Identify which cell holds the provided text, then report its (X, Y) central coordinate. 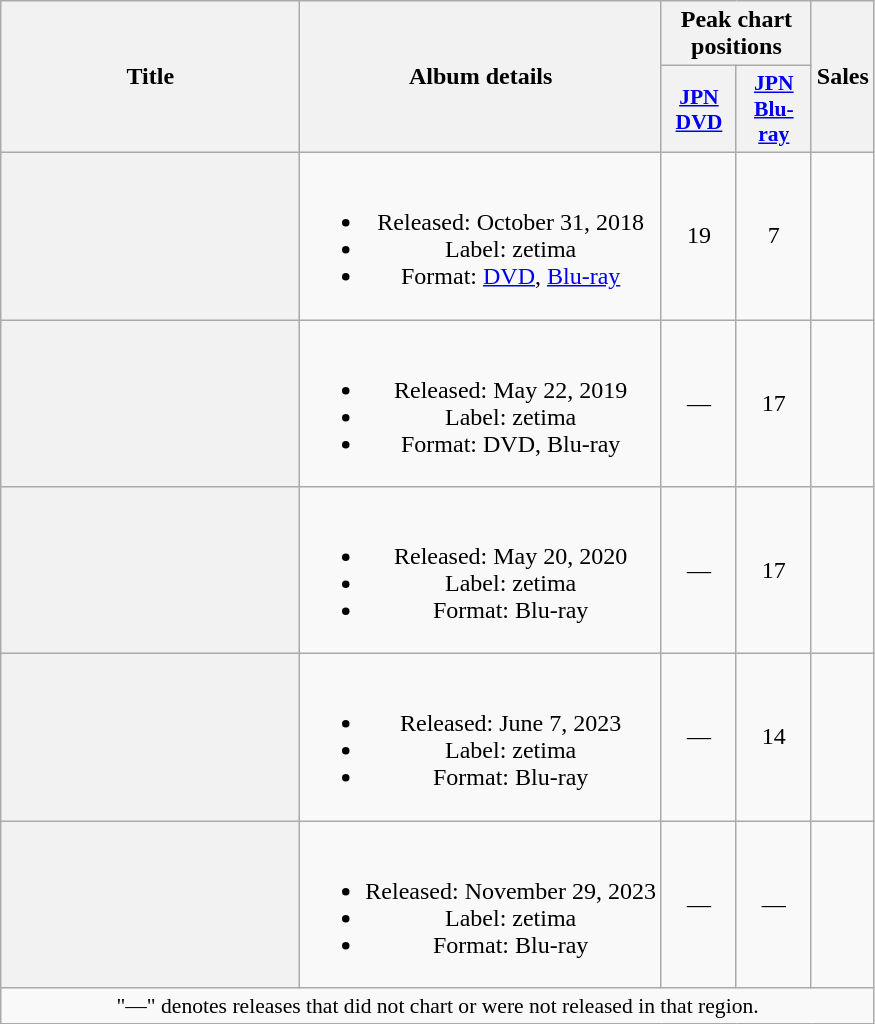
Released: June 7, 2023Label: zetimaFormat: Blu-ray (481, 738)
Released: October 31, 2018Label: zetimaFormat: DVD, Blu-ray (481, 236)
JPN Blu-ray (774, 110)
Album details (481, 77)
Released: May 22, 2019Label: zetimaFormat: DVD, Blu-ray (481, 404)
19 (698, 236)
"—" denotes releases that did not chart or were not released in that region. (438, 1006)
Peak chart positions (736, 34)
Released: May 20, 2020Label: zetimaFormat: Blu-ray (481, 570)
JPN DVD (698, 110)
Title (150, 77)
Sales (842, 77)
7 (774, 236)
Released: November 29, 2023Label: zetimaFormat: Blu-ray (481, 904)
14 (774, 738)
